Return the [x, y] coordinate for the center point of the cell that contains the specified text.  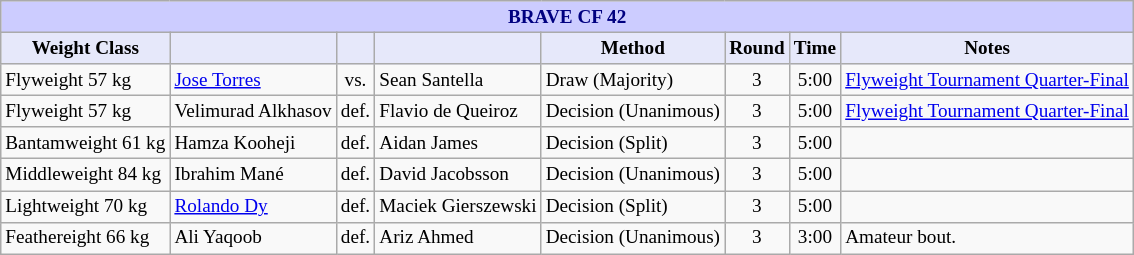
Velimurad Alkhasov [253, 111]
Aidan James [458, 143]
Flavio de Queiroz [458, 111]
Amateur bout. [988, 238]
Notes [988, 48]
Feathereight 66 kg [86, 238]
Draw (Majority) [632, 80]
Hamza Kooheji [253, 143]
Method [632, 48]
Weight Class [86, 48]
Ibrahim Mané [253, 175]
Bantamweight 61 kg [86, 143]
Ariz Ahmed [458, 238]
3:00 [814, 238]
David Jacobsson [458, 175]
Maciek Gierszewski [458, 206]
BRAVE CF 42 [568, 17]
Sean Santella [458, 80]
Middleweight 84 kg [86, 175]
Time [814, 48]
Round [758, 48]
Rolando Dy [253, 206]
vs. [355, 80]
Ali Yaqoob [253, 238]
Jose Torres [253, 80]
Lightweight 70 kg [86, 206]
